Identify which cell holds the provided text, then report its [X, Y] central coordinate. 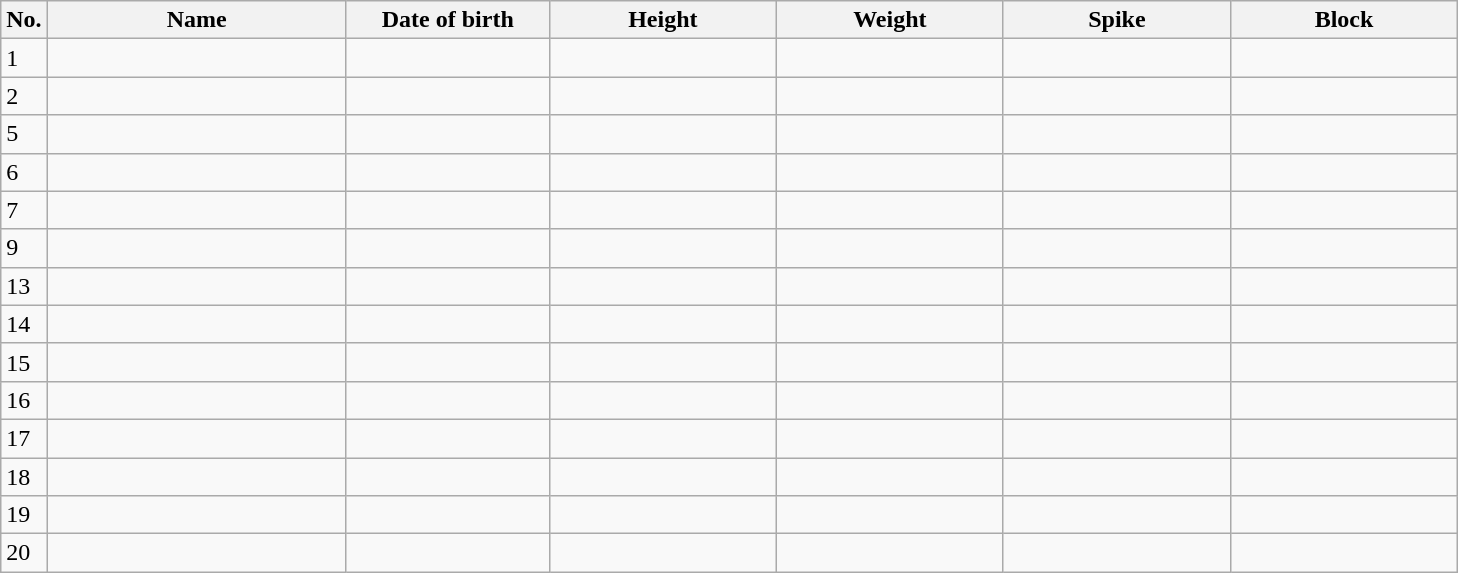
16 [24, 400]
5 [24, 134]
Spike [1116, 20]
18 [24, 477]
19 [24, 515]
7 [24, 210]
2 [24, 96]
9 [24, 248]
6 [24, 172]
14 [24, 324]
Weight [890, 20]
Date of birth [448, 20]
Block [1344, 20]
17 [24, 438]
Height [662, 20]
20 [24, 553]
13 [24, 286]
Name [196, 20]
15 [24, 362]
No. [24, 20]
1 [24, 58]
